Detect which cell encompasses the target text, then output its (x, y) center coordinate. 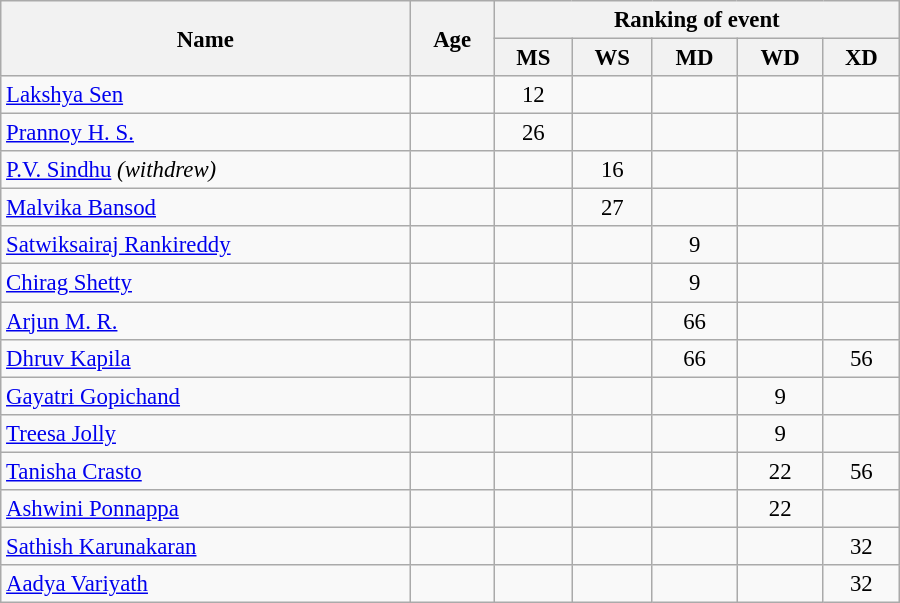
Ranking of event (696, 20)
Arjun M. R. (206, 321)
Gayatri Gopichand (206, 396)
27 (612, 208)
MD (694, 58)
26 (533, 133)
16 (612, 170)
Tanisha Crasto (206, 471)
Name (206, 38)
Malvika Bansod (206, 208)
XD (861, 58)
MS (533, 58)
Chirag Shetty (206, 283)
Ashwini Ponnappa (206, 509)
P.V. Sindhu (withdrew) (206, 170)
Aadya Variyath (206, 584)
Age (452, 38)
Prannoy H. S. (206, 133)
Dhruv Kapila (206, 358)
Satwiksairaj Rankireddy (206, 245)
WD (780, 58)
Lakshya Sen (206, 95)
Treesa Jolly (206, 433)
Sathish Karunakaran (206, 546)
WS (612, 58)
12 (533, 95)
